Provide the (x, y) coordinate of the cell's center where the given text is located.  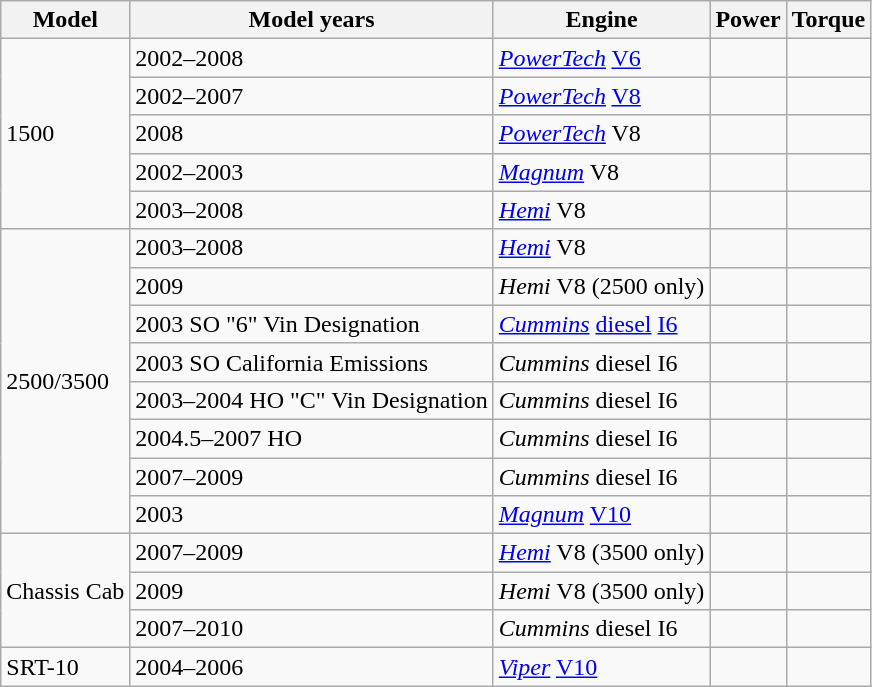
2002–2007 (312, 96)
Torque (828, 20)
2007–2010 (312, 629)
Engine (602, 20)
2004–2006 (312, 667)
2002–2003 (312, 172)
SRT-10 (66, 667)
Model years (312, 20)
2003 (312, 515)
2004.5–2007 HO (312, 438)
Power (748, 20)
Magnum V8 (602, 172)
Viper V10 (602, 667)
Hemi V8 (2500 only) (602, 286)
2003–2004 HO "C" Vin Designation (312, 400)
2002–2008 (312, 58)
2500/3500 (66, 381)
PowerTech V6 (602, 58)
Chassis Cab (66, 591)
1500 (66, 134)
2003 SO "6" Vin Designation (312, 324)
2003 SO California Emissions (312, 362)
2008 (312, 134)
Magnum V10 (602, 515)
Model (66, 20)
